Provide the (X, Y) coordinate of the cell's center where the given text is located.  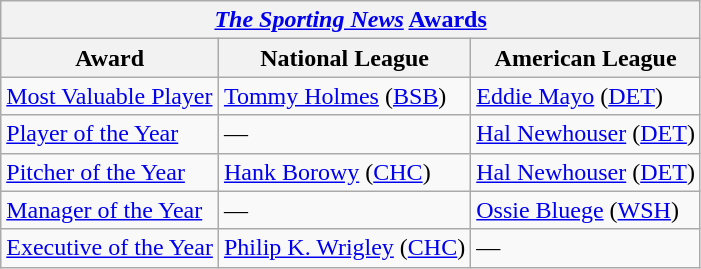
Manager of the Year (110, 210)
Most Valuable Player (110, 96)
Eddie Mayo (DET) (586, 96)
Ossie Bluege (WSH) (586, 210)
Pitcher of the Year (110, 172)
Tommy Holmes (BSB) (344, 96)
The Sporting News Awards (351, 20)
Hank Borowy (CHC) (344, 172)
Player of the Year (110, 134)
Philip K. Wrigley (CHC) (344, 248)
American League (586, 58)
Executive of the Year (110, 248)
Award (110, 58)
National League (344, 58)
